Determine the (X, Y) coordinate at the center of the cell enclosing the given text.  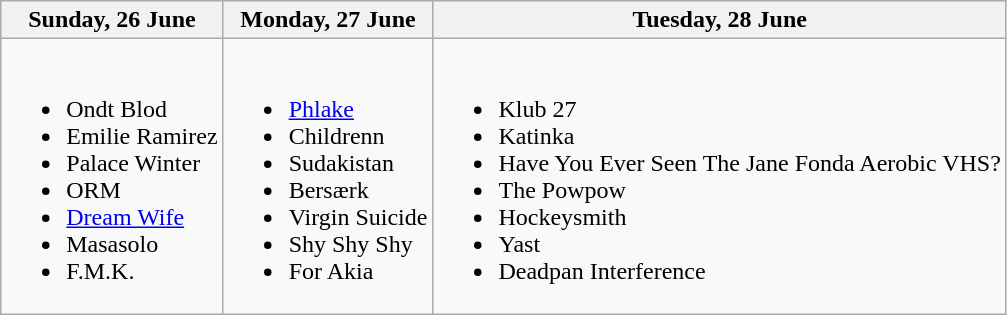
Monday, 27 June (328, 20)
Ondt BlodEmilie RamirezPalace WinterORMDream WifeMasasoloF.M.K. (112, 176)
Tuesday, 28 June (720, 20)
PhlakeChildrennSudakistanBersærkVirgin SuicideShy Shy ShyFor Akia (328, 176)
Sunday, 26 June (112, 20)
Klub 27KatinkaHave You Ever Seen The Jane Fonda Aerobic VHS?The PowpowHockeysmithYastDeadpan Interference (720, 176)
